Extract the (x, y) coordinate from the center of the cell holding the provided text.  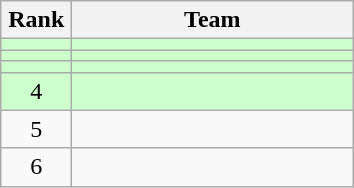
Team (212, 20)
5 (36, 129)
Rank (36, 20)
4 (36, 91)
6 (36, 167)
